Scan for the cell matching the given text and deliver its [X, Y] coordinate at center. 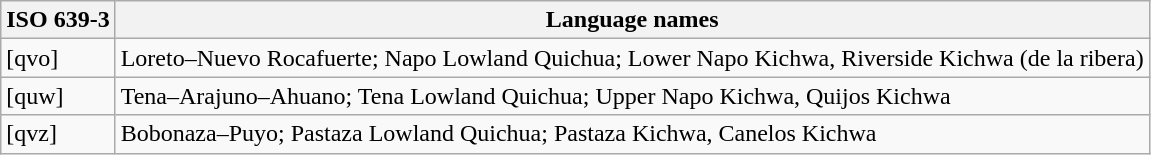
Language names [632, 20]
[quw] [58, 96]
Bobonaza–Puyo; Pastaza Lowland Quichua; Pastaza Kichwa, Canelos Kichwa [632, 134]
Tena–Arajuno–Ahuano; Tena Lowland Quichua; Upper Napo Kichwa, Quijos Kichwa [632, 96]
[qvz] [58, 134]
ISO 639-3 [58, 20]
[qvo] [58, 58]
Loreto–Nuevo Rocafuerte; Napo Lowland Quichua; Lower Napo Kichwa, Riverside Kichwa (de la ribera) [632, 58]
